Scan for the cell matching the given text and deliver its (X, Y) coordinate at center. 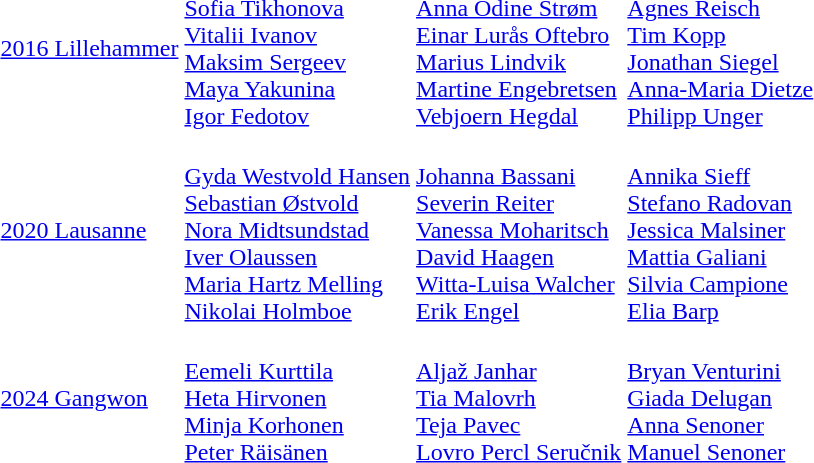
Gyda Westvold HansenSebastian ØstvoldNora MidtsundstadIver OlaussenMaria Hartz MellingNikolai Holmboe (298, 230)
Johanna BassaniSeverin ReiterVanessa MoharitschDavid HaagenWitta-Luisa WalcherErik Engel (519, 230)
